Pinpoint the cell where the given text exists, returning its (X, Y) midpoint coordinate. 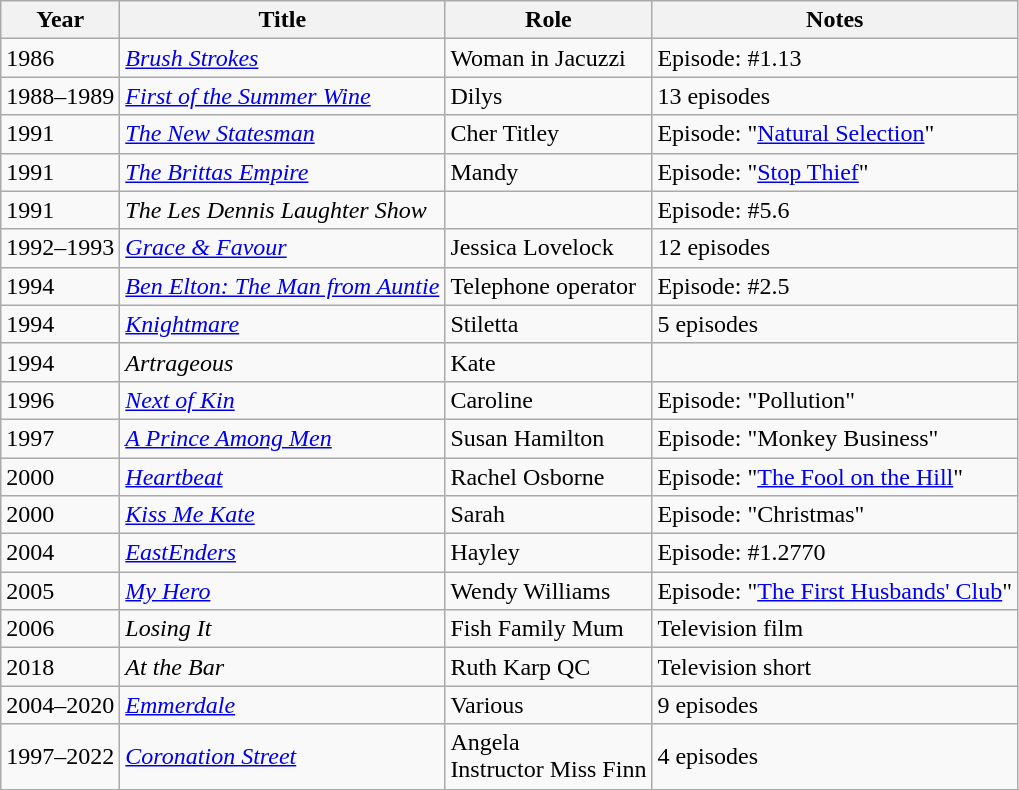
Kate (548, 362)
Notes (835, 20)
Fish Family Mum (548, 629)
Episode: "Monkey Business" (835, 438)
Emmerdale (282, 705)
A Prince Among Men (282, 438)
Hayley (548, 553)
1986 (60, 58)
Episode: #1.2770 (835, 553)
AngelaInstructor Miss Finn (548, 756)
The New Statesman (282, 134)
Episode: "Stop Thief" (835, 172)
2018 (60, 667)
1996 (60, 400)
Caroline (548, 400)
Episode: "Pollution" (835, 400)
Knightmare (282, 324)
Next of Kin (282, 400)
The Brittas Empire (282, 172)
12 episodes (835, 248)
2005 (60, 591)
Sarah (548, 515)
Television film (835, 629)
Susan Hamilton (548, 438)
Cher Titley (548, 134)
Grace & Favour (282, 248)
Episode: #2.5 (835, 286)
Woman in Jacuzzi (548, 58)
9 episodes (835, 705)
Episode: "Natural Selection" (835, 134)
1997–2022 (60, 756)
1997 (60, 438)
EastEnders (282, 553)
Television short (835, 667)
2006 (60, 629)
Wendy Williams (548, 591)
2004–2020 (60, 705)
Episode: #1.13 (835, 58)
Ben Elton: The Man from Auntie (282, 286)
My Hero (282, 591)
Ruth Karp QC (548, 667)
Coronation Street (282, 756)
The Les Dennis Laughter Show (282, 210)
Episode: "The First Husbands' Club" (835, 591)
Year (60, 20)
2004 (60, 553)
Stiletta (548, 324)
Telephone operator (548, 286)
Heartbeat (282, 477)
1988–1989 (60, 96)
Dilys (548, 96)
At the Bar (282, 667)
Role (548, 20)
13 episodes (835, 96)
Episode: #5.6 (835, 210)
Jessica Lovelock (548, 248)
Various (548, 705)
Title (282, 20)
Rachel Osborne (548, 477)
Losing It (282, 629)
Brush Strokes (282, 58)
Kiss Me Kate (282, 515)
Mandy (548, 172)
5 episodes (835, 324)
Artrageous (282, 362)
Episode: "The Fool on the Hill" (835, 477)
First of the Summer Wine (282, 96)
Episode: "Christmas" (835, 515)
4 episodes (835, 756)
1992–1993 (60, 248)
